Pinpoint the cell where the given text exists, returning its [x, y] midpoint coordinate. 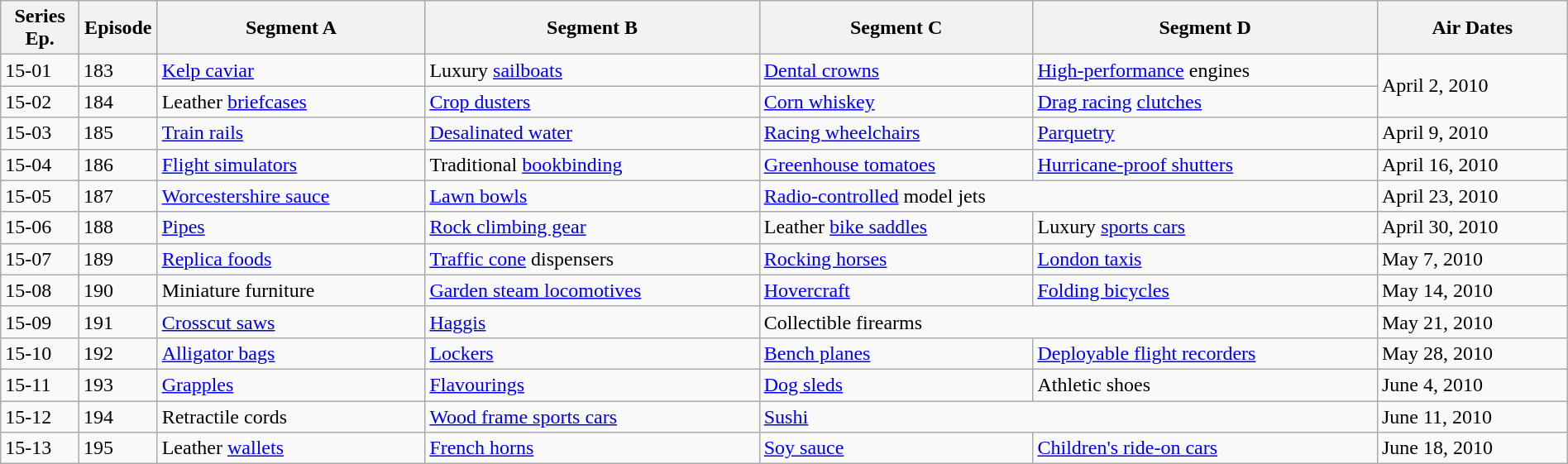
Worcestershire sauce [291, 196]
Corn whiskey [896, 102]
Leather briefcases [291, 102]
Leather bike saddles [896, 227]
April 9, 2010 [1472, 133]
Children's ride-on cars [1205, 448]
186 [117, 165]
192 [117, 353]
15-10 [40, 353]
Luxury sports cars [1205, 227]
June 18, 2010 [1472, 448]
Desalinated water [592, 133]
Train rails [291, 133]
Dog sleds [896, 385]
Bench planes [896, 353]
Parquetry [1205, 133]
15-02 [40, 102]
15-07 [40, 259]
Alligator bags [291, 353]
15-13 [40, 448]
May 21, 2010 [1472, 322]
15-03 [40, 133]
May 14, 2010 [1472, 290]
Segment C [896, 28]
Drag racing clutches [1205, 102]
15-08 [40, 290]
Sushi [1068, 416]
15-11 [40, 385]
Lockers [592, 353]
Miniature furniture [291, 290]
Athletic shoes [1205, 385]
15-12 [40, 416]
Episode [117, 28]
Radio-controlled model jets [1068, 196]
Haggis [592, 322]
Pipes [291, 227]
Greenhouse tomatoes [896, 165]
Kelp caviar [291, 70]
Traffic cone dispensers [592, 259]
Hurricane-proof shutters [1205, 165]
183 [117, 70]
May 7, 2010 [1472, 259]
189 [117, 259]
Segment B [592, 28]
Grapples [291, 385]
Rocking horses [896, 259]
May 28, 2010 [1472, 353]
April 16, 2010 [1472, 165]
June 4, 2010 [1472, 385]
Crosscut saws [291, 322]
Racing wheelchairs [896, 133]
Rock climbing gear [592, 227]
London taxis [1205, 259]
15-09 [40, 322]
Flavourings [592, 385]
April 23, 2010 [1472, 196]
Traditional bookbinding [592, 165]
Leather wallets [291, 448]
Folding bicycles [1205, 290]
High-performance engines [1205, 70]
Segment D [1205, 28]
Segment A [291, 28]
191 [117, 322]
195 [117, 448]
190 [117, 290]
184 [117, 102]
Replica foods [291, 259]
April 30, 2010 [1472, 227]
187 [117, 196]
Garden steam locomotives [592, 290]
Retractile cords [291, 416]
15-01 [40, 70]
Luxury sailboats [592, 70]
June 11, 2010 [1472, 416]
188 [117, 227]
15-04 [40, 165]
Collectible firearms [1068, 322]
Wood frame sports cars [592, 416]
Series Ep. [40, 28]
Hovercraft [896, 290]
Deployable flight recorders [1205, 353]
French horns [592, 448]
Crop dusters [592, 102]
April 2, 2010 [1472, 86]
Dental crowns [896, 70]
Air Dates [1472, 28]
194 [117, 416]
15-05 [40, 196]
185 [117, 133]
Soy sauce [896, 448]
Lawn bowls [592, 196]
193 [117, 385]
15-06 [40, 227]
Flight simulators [291, 165]
